Output the (X, Y) coordinate of the center of the cell containing the given text.  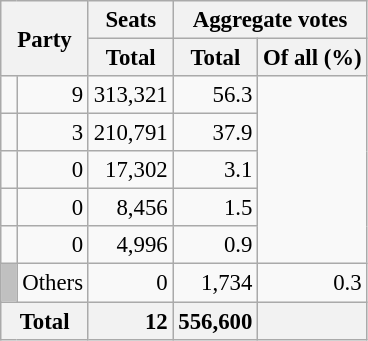
12 (130, 321)
Others (52, 283)
3.1 (216, 170)
Seats (130, 20)
313,321 (130, 95)
8,456 (130, 208)
17,302 (130, 170)
Aggregate votes (270, 20)
3 (52, 133)
9 (52, 95)
Of all (%) (312, 58)
Party (45, 38)
37.9 (216, 133)
4,996 (130, 245)
0.3 (312, 283)
1.5 (216, 208)
1,734 (216, 283)
56.3 (216, 95)
0.9 (216, 245)
210,791 (130, 133)
556,600 (216, 321)
